Scan for the cell matching the given text and deliver its [X, Y] coordinate at center. 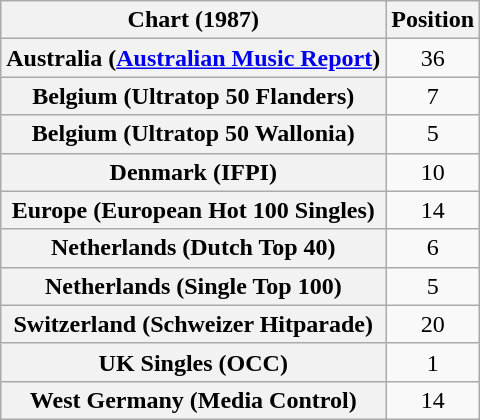
6 [433, 248]
Denmark (IFPI) [194, 172]
Position [433, 20]
Netherlands (Dutch Top 40) [194, 248]
20 [433, 324]
UK Singles (OCC) [194, 362]
7 [433, 96]
Europe (European Hot 100 Singles) [194, 210]
Switzerland (Schweizer Hitparade) [194, 324]
Netherlands (Single Top 100) [194, 286]
Australia (Australian Music Report) [194, 58]
West Germany (Media Control) [194, 400]
Belgium (Ultratop 50 Wallonia) [194, 134]
Belgium (Ultratop 50 Flanders) [194, 96]
1 [433, 362]
10 [433, 172]
36 [433, 58]
Chart (1987) [194, 20]
